Search for the cell housing the specified text and yield its (X, Y) center coordinate. 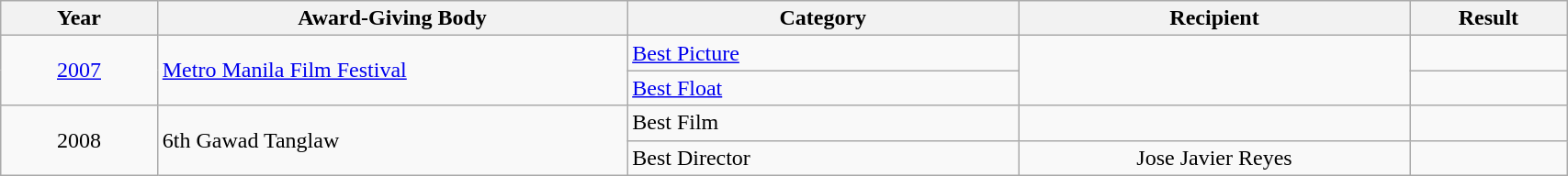
Best Float (823, 88)
Recipient (1214, 18)
Metro Manila Film Festival (391, 71)
Best Picture (823, 53)
Jose Javier Reyes (1214, 158)
2007 (79, 71)
Year (79, 18)
6th Gawad Tanglaw (391, 140)
Result (1488, 18)
Category (823, 18)
Best Director (823, 158)
Award-Giving Body (391, 18)
2008 (79, 140)
Best Film (823, 123)
